Scan for the cell matching the given text and deliver its [X, Y] coordinate at center. 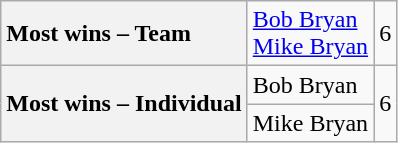
Bob Bryan [310, 85]
Bob Bryan Mike Bryan [310, 34]
Most wins – Individual [124, 104]
Mike Bryan [310, 123]
Most wins – Team [124, 34]
